From the cell containing the given text, extract its center point as (X, Y) coordinate. 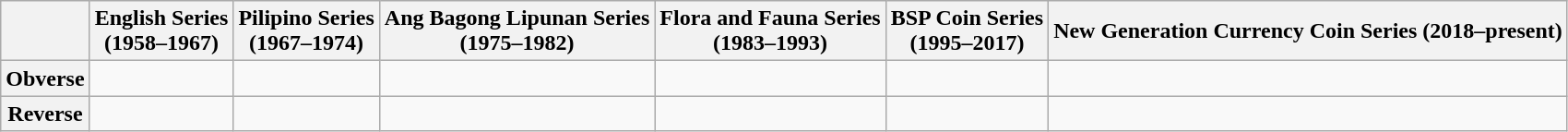
New Generation Currency Coin Series (2018–present) (1308, 31)
Reverse (45, 114)
Pilipino Series (1967–1974) (306, 31)
Obverse (45, 78)
Flora and Fauna Series (1983–1993) (770, 31)
English Series (1958–1967) (161, 31)
Ang Bagong Lipunan Series (1975–1982) (517, 31)
BSP Coin Series(1995–2017) (967, 31)
